Scan for the cell matching the given text and deliver its [X, Y] coordinate at center. 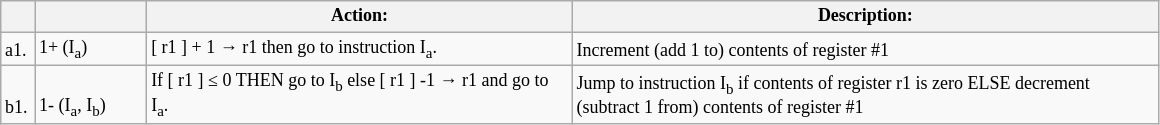
Action: [360, 16]
[ r1 ] + 1 → r1 then go to instruction Ia. [360, 48]
Jump to instruction Ib if contents of register r1 is zero ELSE decrement (subtract 1 from) contents of register #1 [865, 94]
b1. [18, 94]
1+ (Ia) [91, 48]
a1. [18, 48]
If [ r1 ] ≤ 0 THEN go to Ib else [ r1 ] -1 → r1 and go to Ia. [360, 94]
Description: [865, 16]
Increment (add 1 to) contents of register #1 [865, 48]
1- (Ia, Ib) [91, 94]
